From the cell containing the given text, extract its center point as [X, Y] coordinate. 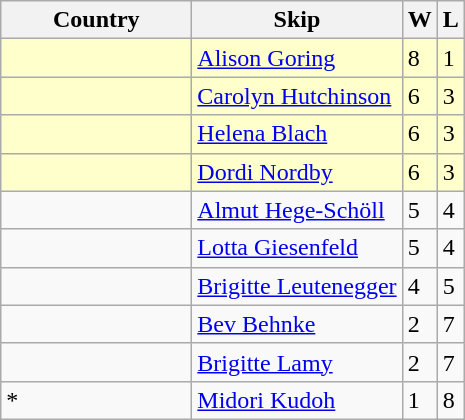
W [420, 20]
Lotta Giesenfeld [297, 248]
Midori Kudoh [297, 400]
Skip [297, 20]
L [450, 20]
Dordi Nordby [297, 172]
Almut Hege-Schöll [297, 210]
Brigitte Leutenegger [297, 286]
Bev Behnke [297, 324]
* [96, 400]
Carolyn Hutchinson [297, 96]
Helena Blach [297, 134]
Country [96, 20]
Alison Goring [297, 58]
Brigitte Lamy [297, 362]
